Output the [x, y] coordinate of the center of the cell containing the given text.  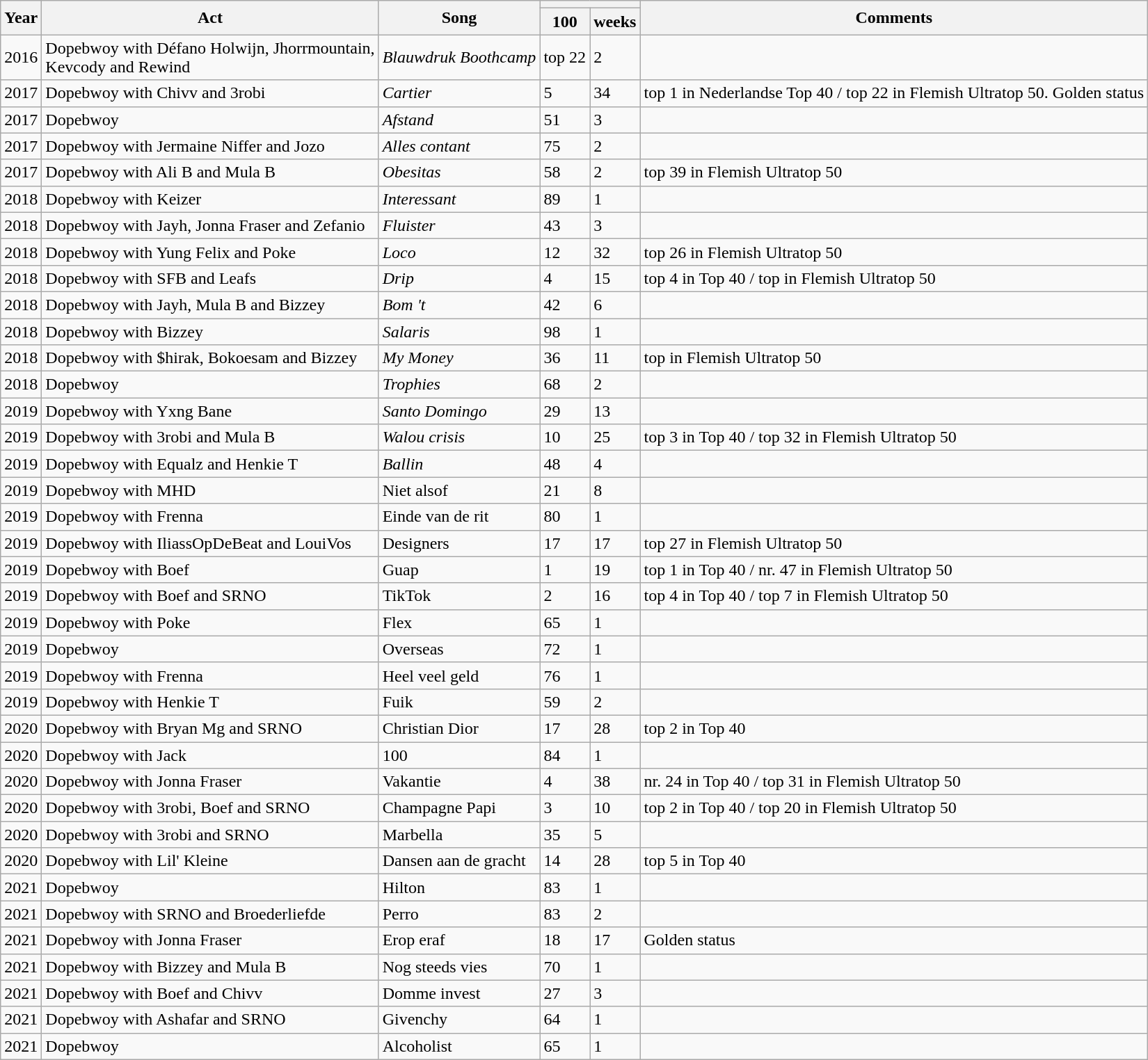
Dopebwoy with Boef [210, 570]
Drip [459, 278]
Walou crisis [459, 437]
nr. 24 in Top 40 / top 31 in Flemish Ultratop 50 [894, 782]
top 39 in Flemish Ultratop 50 [894, 172]
32 [615, 252]
Salaris [459, 332]
Dopebwoy with $hirak, Bokoesam and Bizzey [210, 358]
38 [615, 782]
14 [565, 861]
Dopebwoy with SRNO and Broederliefde [210, 914]
Erop eraf [459, 940]
Dopebwoy with Ashafar and SRNO [210, 1020]
80 [565, 517]
2016 [21, 57]
Dopebwoy with Bryan Mg and SRNO [210, 728]
84 [565, 755]
Fluister [459, 225]
Golden status [894, 940]
Dopebwoy with Keizer [210, 199]
27 [565, 993]
29 [565, 411]
34 [615, 93]
Bom 't [459, 305]
Dopebwoy with Défano Holwijn, Jhorrmountain,Kevcody and Rewind [210, 57]
Dopebwoy with Equalz and Henkie T [210, 464]
13 [615, 411]
Dopebwoy with Jayh, Mula B and Bizzey [210, 305]
58 [565, 172]
Santo Domingo [459, 411]
8 [615, 490]
18 [565, 940]
51 [565, 120]
Perro [459, 914]
98 [565, 332]
72 [565, 649]
Dopebwoy with Henkie T [210, 702]
Vakantie [459, 782]
11 [615, 358]
top 26 in Flemish Ultratop 50 [894, 252]
Champagne Papi [459, 808]
64 [565, 1020]
89 [565, 199]
Ballin [459, 464]
Interessant [459, 199]
35 [565, 835]
Dopebwoy with Jermaine Niffer and Jozo [210, 146]
Domme invest [459, 993]
15 [615, 278]
Niet alsof [459, 490]
Dopebwoy with Yung Felix and Poke [210, 252]
top 22 [565, 57]
Trophies [459, 385]
Einde van de rit [459, 517]
Loco [459, 252]
21 [565, 490]
Blauwdruk Boothcamp [459, 57]
Dansen aan de gracht [459, 861]
Act [210, 18]
Hilton [459, 888]
Dopebwoy with Poke [210, 623]
top in Flemish Ultratop 50 [894, 358]
top 4 in Top 40 / top in Flemish Ultratop 50 [894, 278]
Christian Dior [459, 728]
Flex [459, 623]
43 [565, 225]
Alles contant [459, 146]
Dopebwoy with 3robi and SRNO [210, 835]
My Money [459, 358]
76 [565, 675]
19 [615, 570]
16 [615, 596]
Marbella [459, 835]
Dopebwoy with 3robi and Mula B [210, 437]
Obesitas [459, 172]
Dopebwoy with Bizzey [210, 332]
68 [565, 385]
Dopebwoy with Lil' Kleine [210, 861]
59 [565, 702]
Nog steeds vies [459, 967]
Cartier [459, 93]
top 1 in Top 40 / nr. 47 in Flemish Ultratop 50 [894, 570]
Dopebwoy with Jack [210, 755]
Afstand [459, 120]
Song [459, 18]
Dopebwoy with Boef and SRNO [210, 596]
Dopebwoy with MHD [210, 490]
top 2 in Top 40 [894, 728]
Alcoholist [459, 1046]
Overseas [459, 649]
Dopebwoy with 3robi, Boef and SRNO [210, 808]
top 4 in Top 40 / top 7 in Flemish Ultratop 50 [894, 596]
top 2 in Top 40 / top 20 in Flemish Ultratop 50 [894, 808]
Dopebwoy with Yxng Bane [210, 411]
25 [615, 437]
Dopebwoy with Jayh, Jonna Fraser and Zefanio [210, 225]
Guap [459, 570]
Designers [459, 543]
42 [565, 305]
48 [565, 464]
Dopebwoy with IliassOpDeBeat and LouiVos [210, 543]
36 [565, 358]
Dopebwoy with SFB and Leafs [210, 278]
6 [615, 305]
weeks [615, 22]
Dopebwoy with Bizzey and Mula B [210, 967]
top 5 in Top 40 [894, 861]
Givenchy [459, 1020]
75 [565, 146]
Fuik [459, 702]
Dopebwoy with Boef and Chivv [210, 993]
Heel veel geld [459, 675]
Comments [894, 18]
TikTok [459, 596]
Dopebwoy with Chivv and 3robi [210, 93]
top 1 in Nederlandse Top 40 / top 22 in Flemish Ultratop 50. Golden status [894, 93]
70 [565, 967]
12 [565, 252]
top 3 in Top 40 / top 32 in Flemish Ultratop 50 [894, 437]
Dopebwoy with Ali B and Mula B [210, 172]
Year [21, 18]
top 27 in Flemish Ultratop 50 [894, 543]
